Scan for the cell matching the given text and deliver its [X, Y] coordinate at center. 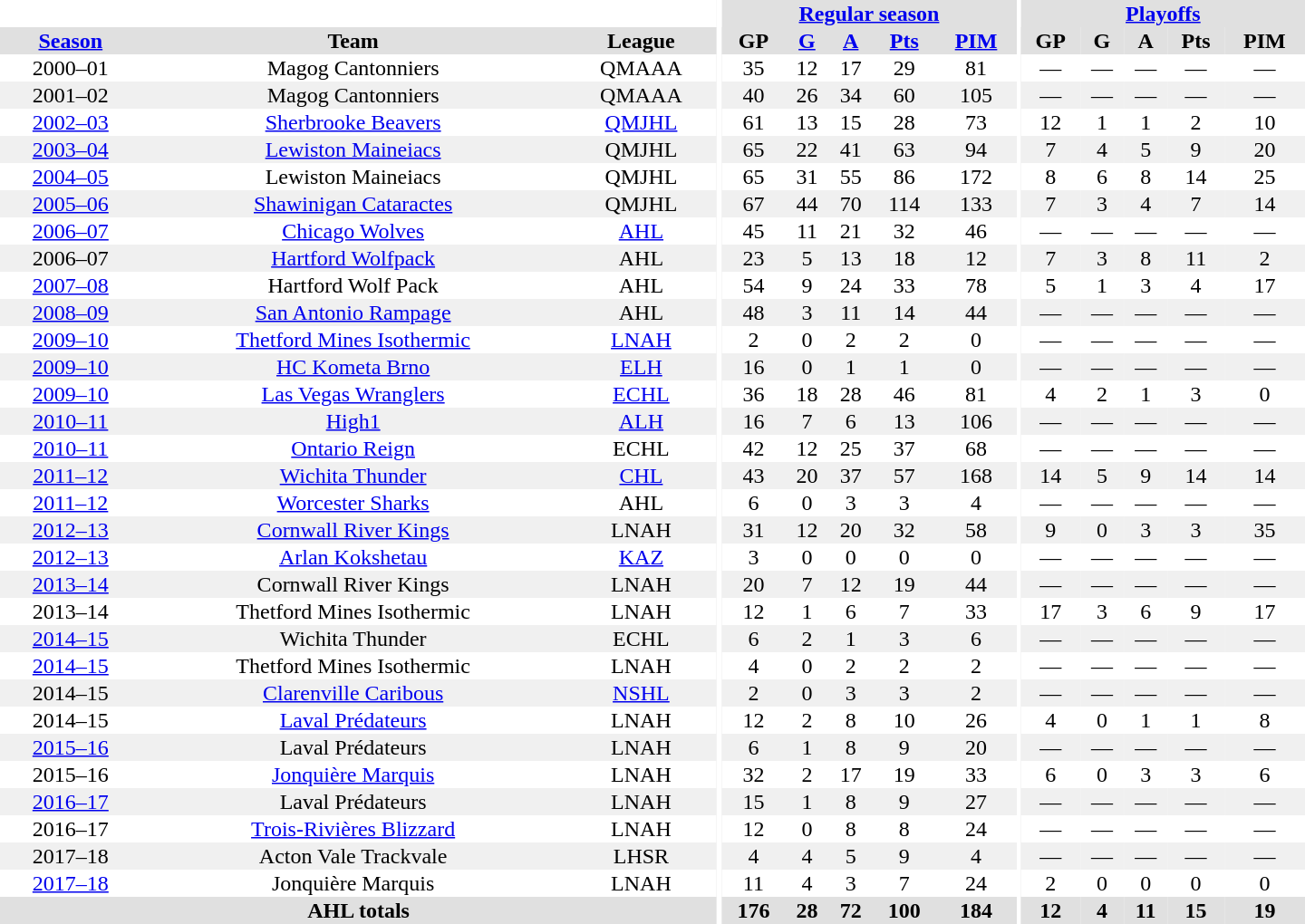
CHL [642, 476]
Team [353, 41]
58 [977, 530]
Playoffs [1164, 14]
2003–04 [71, 149]
2001–02 [71, 95]
21 [851, 231]
40 [754, 95]
Regular season [870, 14]
2000–01 [71, 68]
42 [754, 448]
Shawinigan Cataractes [353, 204]
45 [754, 231]
LHSR [642, 856]
2008–09 [71, 313]
2005–06 [71, 204]
AHL totals [359, 910]
43 [754, 476]
ELH [642, 367]
Season [71, 41]
2004–05 [71, 177]
60 [904, 95]
KAZ [642, 557]
41 [851, 149]
Hartford Wolf Pack [353, 285]
23 [754, 258]
Arlan Kokshetau [353, 557]
86 [904, 177]
36 [754, 394]
184 [977, 910]
72 [851, 910]
League [642, 41]
Clarenville Caribous [353, 693]
48 [754, 313]
Worcester Sharks [353, 503]
78 [977, 285]
105 [977, 95]
176 [754, 910]
133 [977, 204]
Ontario Reign [353, 448]
61 [754, 122]
27 [977, 802]
22 [807, 149]
Hartford Wolfpack [353, 258]
29 [904, 68]
68 [977, 448]
70 [851, 204]
55 [851, 177]
High1 [353, 421]
NSHL [642, 693]
172 [977, 177]
Sherbrooke Beavers [353, 122]
57 [904, 476]
Acton Vale Trackvale [353, 856]
94 [977, 149]
Trois-Rivières Blizzard [353, 829]
2007–08 [71, 285]
67 [754, 204]
Las Vegas Wranglers [353, 394]
San Antonio Rampage [353, 313]
34 [851, 95]
100 [904, 910]
168 [977, 476]
Chicago Wolves [353, 231]
73 [977, 122]
54 [754, 285]
106 [977, 421]
ALH [642, 421]
HC Kometa Brno [353, 367]
63 [904, 149]
2002–03 [71, 122]
114 [904, 204]
